Determine the [X, Y] coordinate at the center of the cell enclosing the given text.  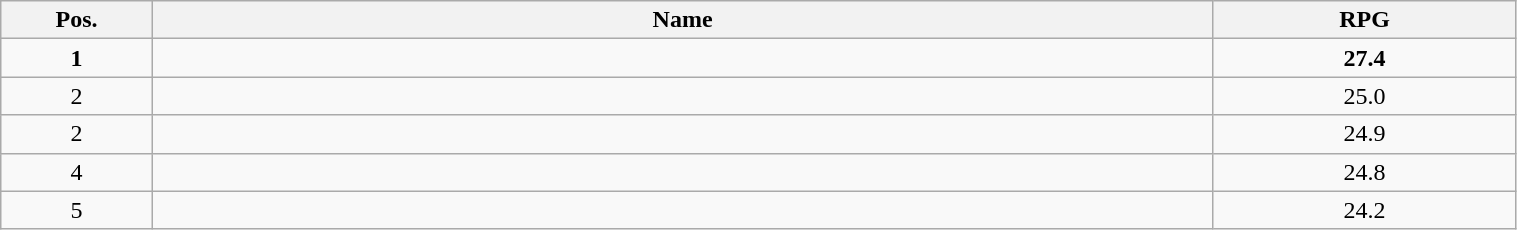
24.8 [1364, 172]
Pos. [77, 20]
5 [77, 210]
4 [77, 172]
27.4 [1364, 58]
1 [77, 58]
24.2 [1364, 210]
RPG [1364, 20]
25.0 [1364, 96]
24.9 [1364, 134]
Name [682, 20]
